Return the [X, Y] coordinate for the center point of the cell that contains the specified text.  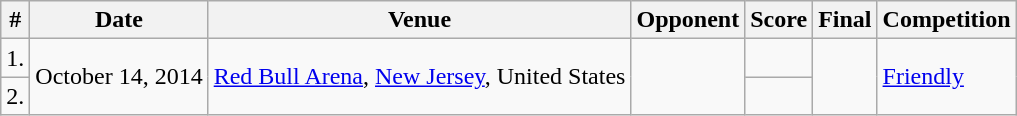
Score [779, 20]
2. [16, 96]
October 14, 2014 [119, 77]
Final [845, 20]
Date [119, 20]
Venue [420, 20]
Red Bull Arena, New Jersey, United States [420, 77]
1. [16, 58]
Opponent [688, 20]
Friendly [946, 77]
Competition [946, 20]
# [16, 20]
